Pinpoint the cell where the given text exists, returning its [X, Y] midpoint coordinate. 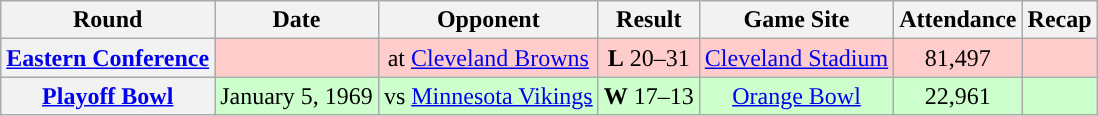
Orange Bowl [796, 96]
Game Site [796, 20]
Eastern Conference [108, 58]
Result [648, 20]
81,497 [958, 58]
vs Minnesota Vikings [488, 96]
Recap [1060, 20]
W 17–13 [648, 96]
Date [297, 20]
L 20–31 [648, 58]
Round [108, 20]
Playoff Bowl [108, 96]
Opponent [488, 20]
January 5, 1969 [297, 96]
Cleveland Stadium [796, 58]
Attendance [958, 20]
at Cleveland Browns [488, 58]
22,961 [958, 96]
